Search for the cell housing the specified text and yield its [X, Y] center coordinate. 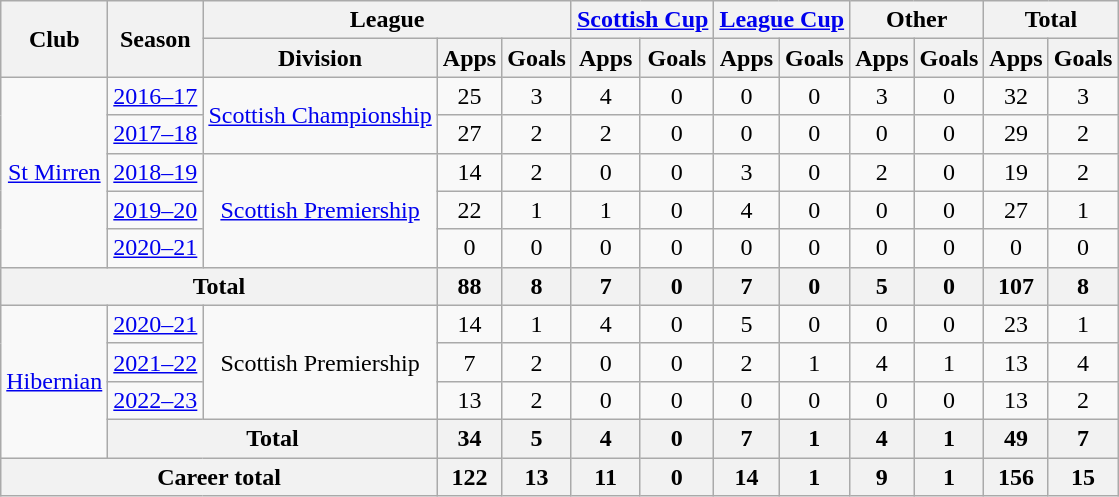
2019–20 [156, 210]
St Mirren [54, 172]
Career total [220, 477]
88 [469, 286]
2022–23 [156, 400]
25 [469, 96]
Scottish Cup [642, 20]
Other [917, 20]
Hibernian [54, 381]
2018–19 [156, 172]
Season [156, 39]
122 [469, 477]
Division [320, 58]
15 [1083, 477]
League Cup [782, 20]
29 [1016, 134]
23 [1016, 324]
32 [1016, 96]
22 [469, 210]
156 [1016, 477]
9 [882, 477]
34 [469, 438]
2016–17 [156, 96]
11 [605, 477]
League [388, 20]
107 [1016, 286]
19 [1016, 172]
2017–18 [156, 134]
2021–22 [156, 362]
49 [1016, 438]
Club [54, 39]
Scottish Championship [320, 115]
